Provide the (X, Y) coordinate of the cell's center where the given text is located.  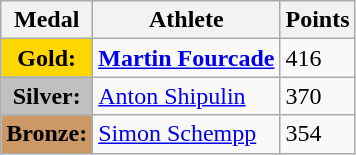
Points (318, 20)
Medal (47, 20)
Bronze: (47, 134)
Martin Fourcade (186, 58)
370 (318, 96)
Silver: (47, 96)
Simon Schempp (186, 134)
Athlete (186, 20)
354 (318, 134)
Anton Shipulin (186, 96)
416 (318, 58)
Gold: (47, 58)
